Pinpoint the cell where the given text exists, returning its [X, Y] midpoint coordinate. 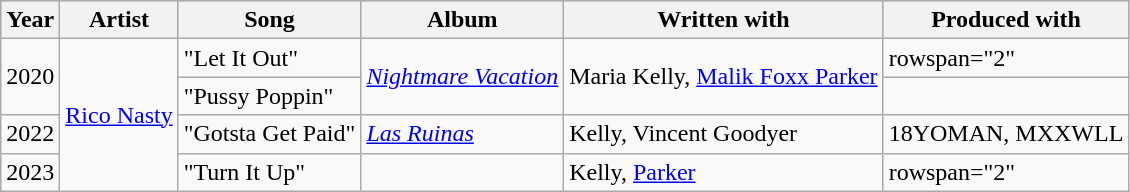
"Pussy Poppin" [270, 96]
2022 [30, 134]
Produced with [1006, 20]
Rico Nasty [119, 115]
"Turn It Up" [270, 172]
Song [270, 20]
18YOMAN, MXXWLL [1006, 134]
Maria Kelly, Malik Foxx Parker [724, 77]
2020 [30, 77]
Kelly, Parker [724, 172]
Album [462, 20]
Written with [724, 20]
2023 [30, 172]
Kelly, Vincent Goodyer [724, 134]
"Let It Out" [270, 58]
Year [30, 20]
Las Ruinas [462, 134]
"Gotsta Get Paid" [270, 134]
Nightmare Vacation [462, 77]
Artist [119, 20]
